From the cell containing the given text, extract its center point as (x, y) coordinate. 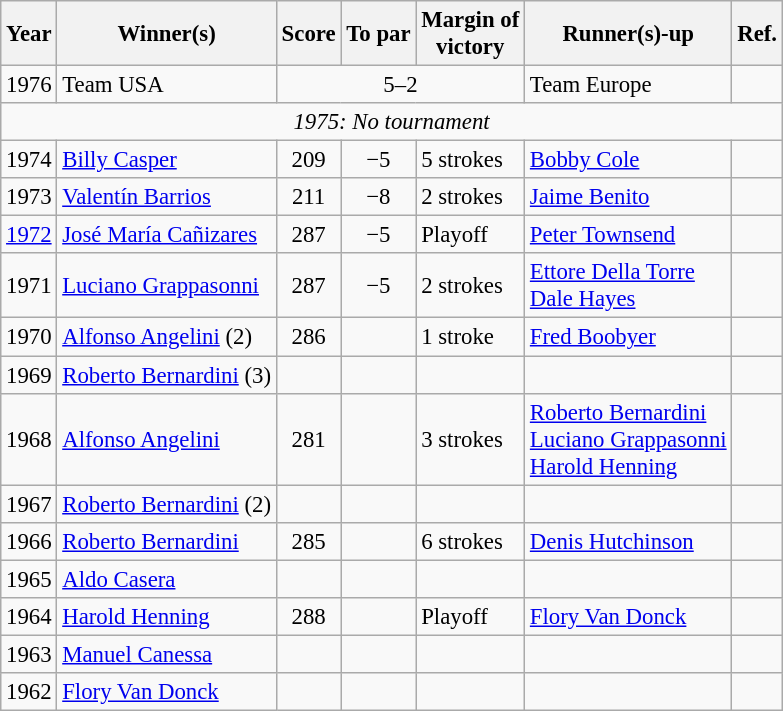
1974 (29, 160)
1972 (29, 235)
1964 (29, 617)
286 (308, 337)
5–2 (400, 85)
Ettore Della Torre Dale Hayes (628, 286)
3 strokes (470, 439)
Team USA (166, 85)
1969 (29, 375)
1967 (29, 504)
Margin ofvictory (470, 34)
Manuel Canessa (166, 654)
1962 (29, 692)
Aldo Casera (166, 579)
1975: No tournament (392, 122)
Roberto Bernardini (2) (166, 504)
Ref. (757, 34)
Peter Townsend (628, 235)
Roberto Bernardini (166, 541)
285 (308, 541)
288 (308, 617)
Score (308, 34)
211 (308, 197)
1968 (29, 439)
Harold Henning (166, 617)
Jaime Benito (628, 197)
1973 (29, 197)
Team Europe (628, 85)
−8 (378, 197)
Alfonso Angelini (2) (166, 337)
1966 (29, 541)
José María Cañizares (166, 235)
Luciano Grappasonni (166, 286)
Winner(s) (166, 34)
Denis Hutchinson (628, 541)
1970 (29, 337)
1 stroke (470, 337)
Year (29, 34)
281 (308, 439)
209 (308, 160)
Roberto Bernardini Luciano Grappasonni Harold Henning (628, 439)
6 strokes (470, 541)
1971 (29, 286)
Valentín Barrios (166, 197)
Alfonso Angelini (166, 439)
5 strokes (470, 160)
1976 (29, 85)
1963 (29, 654)
Roberto Bernardini (3) (166, 375)
Runner(s)-up (628, 34)
1965 (29, 579)
To par (378, 34)
Billy Casper (166, 160)
Fred Boobyer (628, 337)
Bobby Cole (628, 160)
